Extract the (X, Y) coordinate from the center of the cell holding the provided text.  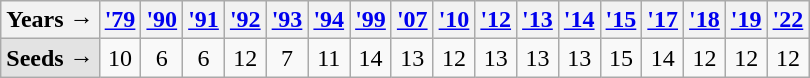
'92 (245, 20)
10 (120, 58)
'94 (329, 20)
'12 (496, 20)
'90 (162, 20)
'10 (454, 20)
'17 (663, 20)
'13 (538, 20)
Seeds → (50, 58)
7 (287, 58)
'14 (579, 20)
15 (621, 58)
11 (329, 58)
'15 (621, 20)
Years → (50, 20)
'91 (204, 20)
'18 (705, 20)
'79 (120, 20)
'22 (788, 20)
'99 (371, 20)
'19 (746, 20)
'07 (412, 20)
'93 (287, 20)
